Locate the cell with the specified text and output its (X, Y) center coordinate. 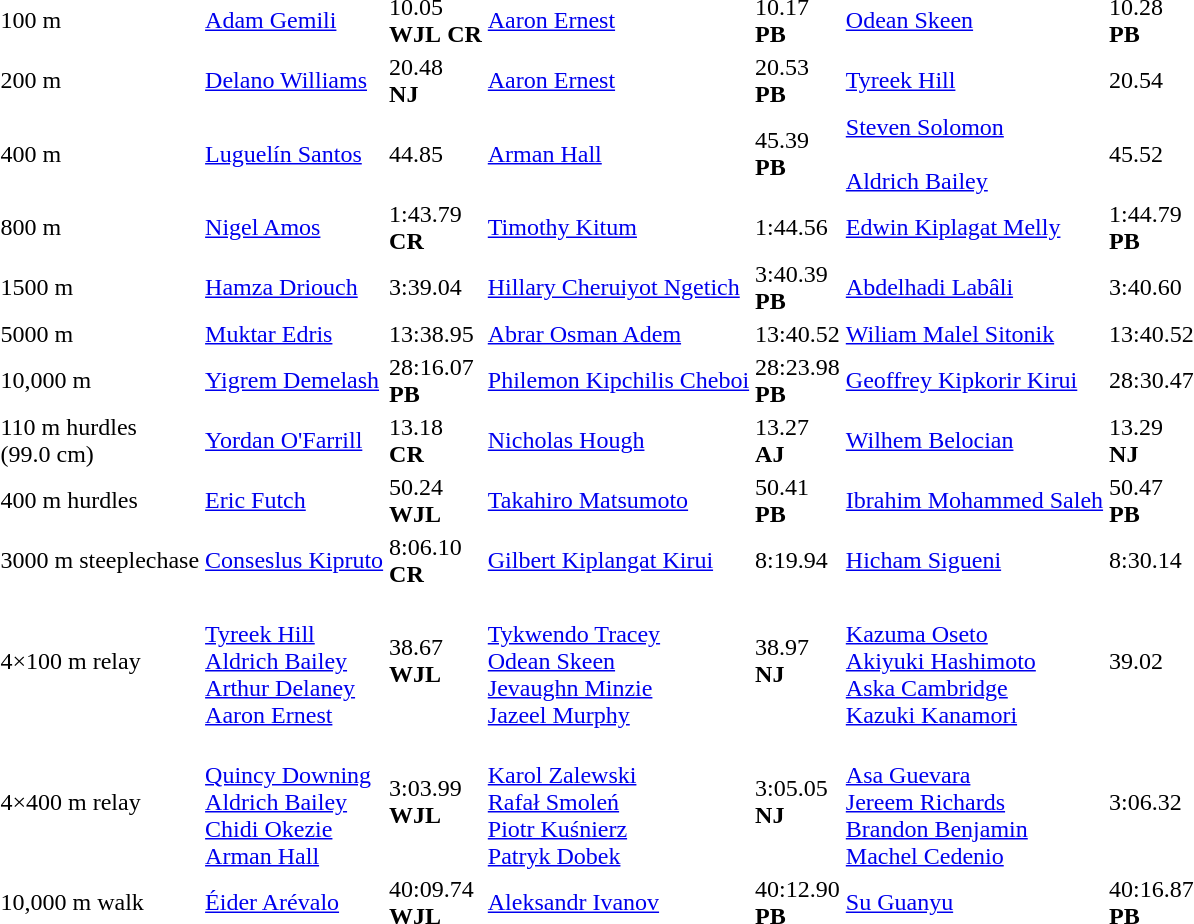
3:03.99 WJL (436, 802)
1:43.79 CR (436, 228)
Tykwendo TraceyOdean SkeenJevaughn MinzieJazeel Murphy (618, 661)
Geoffrey Kipkorir Kirui (974, 380)
44.85 (436, 154)
Abdelhadi Labâli (974, 288)
Steven Solomon Aldrich Bailey (974, 154)
20.48 NJ (436, 80)
Nicholas Hough (618, 440)
8:06.10 CR (436, 560)
13:38.95 (436, 334)
38.67 WJL (436, 661)
Muktar Edris (294, 334)
3:40.39 PB (798, 288)
3:05.05 NJ (798, 802)
Arman Hall (618, 154)
Quincy DowningAldrich BaileyChidi OkezieArman Hall (294, 802)
Philemon Kipchilis Cheboi (618, 380)
13.27 AJ (798, 440)
Hillary Cheruiyot Ngetich (618, 288)
50.41 PB (798, 500)
Conseslus Kipruto (294, 560)
50.24 WJL (436, 500)
Delano Williams (294, 80)
Nigel Amos (294, 228)
Gilbert Kiplangat Kirui (618, 560)
Yigrem Demelash (294, 380)
Takahiro Matsumoto (618, 500)
Karol ZalewskiRafał SmoleńPiotr KuśnierzPatryk Dobek (618, 802)
Kazuma OsetoAkiyuki HashimotoAska CambridgeKazuki Kanamori (974, 661)
Wiliam Malel Sitonik (974, 334)
Yordan O'Farrill (294, 440)
Edwin Kiplagat Melly (974, 228)
28:23.98 PB (798, 380)
Luguelín Santos (294, 154)
8:19.94 (798, 560)
Aaron Ernest (618, 80)
38.97 NJ (798, 661)
3:39.04 (436, 288)
Tyreek HillAldrich BaileyArthur DelaneyAaron Ernest (294, 661)
13.18 CR (436, 440)
28:16.07 PB (436, 380)
Eric Futch (294, 500)
Abrar Osman Adem (618, 334)
45.39 PB (798, 154)
Tyreek Hill (974, 80)
Hamza Driouch (294, 288)
Timothy Kitum (618, 228)
13:40.52 (798, 334)
1:44.56 (798, 228)
Ibrahim Mohammed Saleh (974, 500)
Asa GuevaraJereem RichardsBrandon BenjaminMachel Cedenio (974, 802)
Wilhem Belocian (974, 440)
20.53 PB (798, 80)
Hicham Sigueni (974, 560)
